Determine the (x, y) coordinate at the center of the cell enclosing the given text.  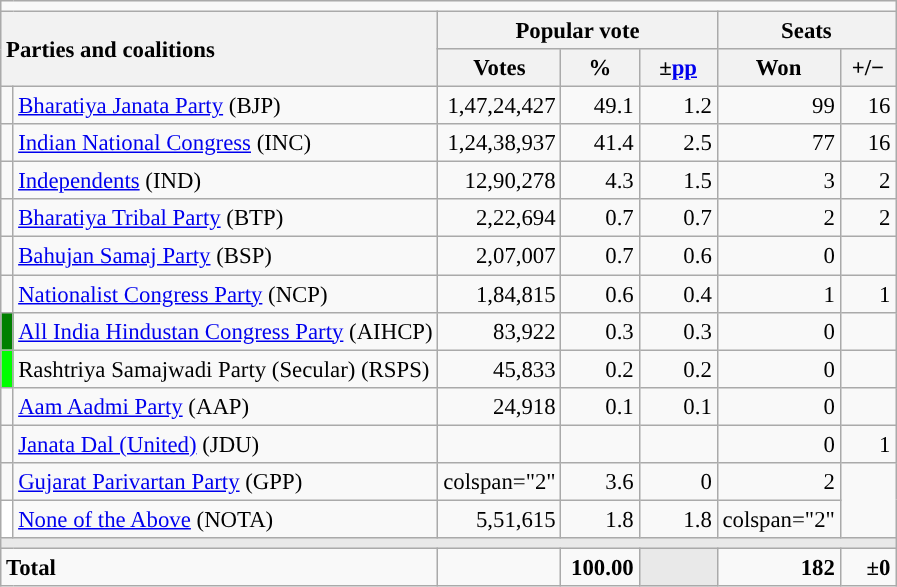
% (600, 68)
3.6 (600, 482)
Indian National Congress (INC) (226, 143)
Popular vote (578, 31)
+/− (868, 68)
Total (220, 567)
Bahujan Samaj Party (BSP) (226, 256)
Gujarat Parivartan Party (GPP) (226, 482)
Nationalist Congress Party (NCP) (226, 294)
1,84,815 (500, 294)
77 (778, 143)
Rashtriya Samajwadi Party (Secular) (RSPS) (226, 369)
12,90,278 (500, 181)
3 (778, 181)
None of the Above (NOTA) (226, 519)
1,47,24,427 (500, 106)
Bharatiya Tribal Party (BTP) (226, 219)
Won (778, 68)
Votes (500, 68)
1.5 (678, 181)
4.3 (600, 181)
0.4 (678, 294)
2.5 (678, 143)
1.2 (678, 106)
49.1 (600, 106)
Independents (IND) (226, 181)
±pp (678, 68)
182 (778, 567)
83,922 (500, 331)
Janata Dal (United) (JDU) (226, 444)
99 (778, 106)
Parties and coalitions (220, 50)
Bharatiya Janata Party (BJP) (226, 106)
All India Hindustan Congress Party (AIHCP) (226, 331)
±0 (868, 567)
100.00 (600, 567)
2,22,694 (500, 219)
41.4 (600, 143)
1,24,38,937 (500, 143)
Aam Aadmi Party (AAP) (226, 406)
24,918 (500, 406)
Seats (806, 31)
2,07,007 (500, 256)
45,833 (500, 369)
5,51,615 (500, 519)
